Extract the (X, Y) coordinate from the center of the cell holding the provided text.  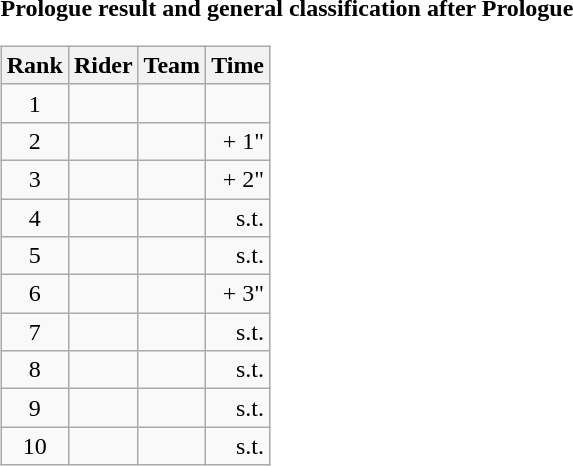
9 (34, 408)
3 (34, 179)
7 (34, 332)
+ 1" (238, 141)
8 (34, 370)
2 (34, 141)
5 (34, 256)
+ 2" (238, 179)
Time (238, 65)
1 (34, 103)
Rank (34, 65)
Rider (103, 65)
6 (34, 294)
4 (34, 217)
Team (172, 65)
10 (34, 446)
+ 3" (238, 294)
